From the cell containing the given text, extract its center point as (x, y) coordinate. 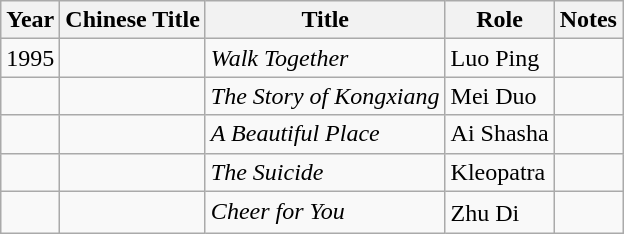
1995 (30, 58)
Zhu Di (500, 212)
Role (500, 20)
Mei Duo (500, 96)
The Suicide (325, 172)
Title (325, 20)
A Beautiful Place (325, 134)
Chinese Title (133, 20)
Kleopatra (500, 172)
Luo Ping (500, 58)
Cheer for You (325, 212)
Walk Together (325, 58)
Notes (588, 20)
Year (30, 20)
The Story of Kongxiang (325, 96)
Ai Shasha (500, 134)
